Extract the [x, y] coordinate from the center of the cell holding the provided text.  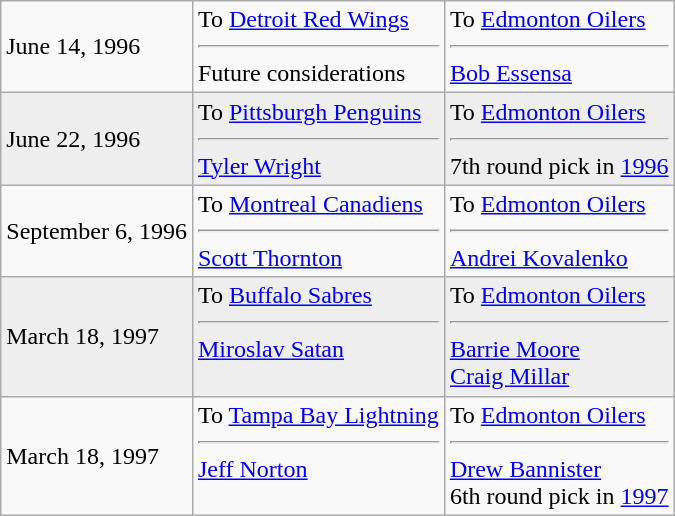
To Edmonton OilersAndrei Kovalenko [559, 231]
To Montreal CanadiensScott Thornton [318, 231]
September 6, 1996 [97, 231]
To Detroit Red WingsFuture considerations [318, 47]
To Pittsburgh PenguinsTyler Wright [318, 139]
To Edmonton Oilers7th round pick in 1996 [559, 139]
To Edmonton OilersBob Essensa [559, 47]
June 14, 1996 [97, 47]
To Tampa Bay LightningJeff Norton [318, 456]
To Edmonton OilersBarrie MooreCraig Millar [559, 336]
To Edmonton OilersDrew Bannister6th round pick in 1997 [559, 456]
To Buffalo SabresMiroslav Satan [318, 336]
June 22, 1996 [97, 139]
